Pinpoint the cell where the given text exists, returning its [x, y] midpoint coordinate. 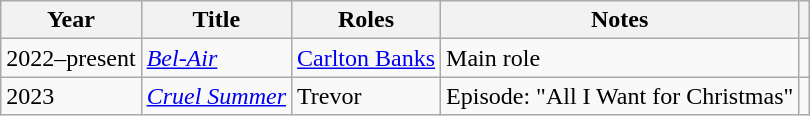
2022–present [71, 58]
Notes [620, 20]
2023 [71, 96]
Episode: "All I Want for Christmas" [620, 96]
Cruel Summer [216, 96]
Year [71, 20]
Main role [620, 58]
Carlton Banks [366, 58]
Trevor [366, 96]
Roles [366, 20]
Bel-Air [216, 58]
Title [216, 20]
